Return the (x, y) coordinate for the center point of the cell that contains the specified text.  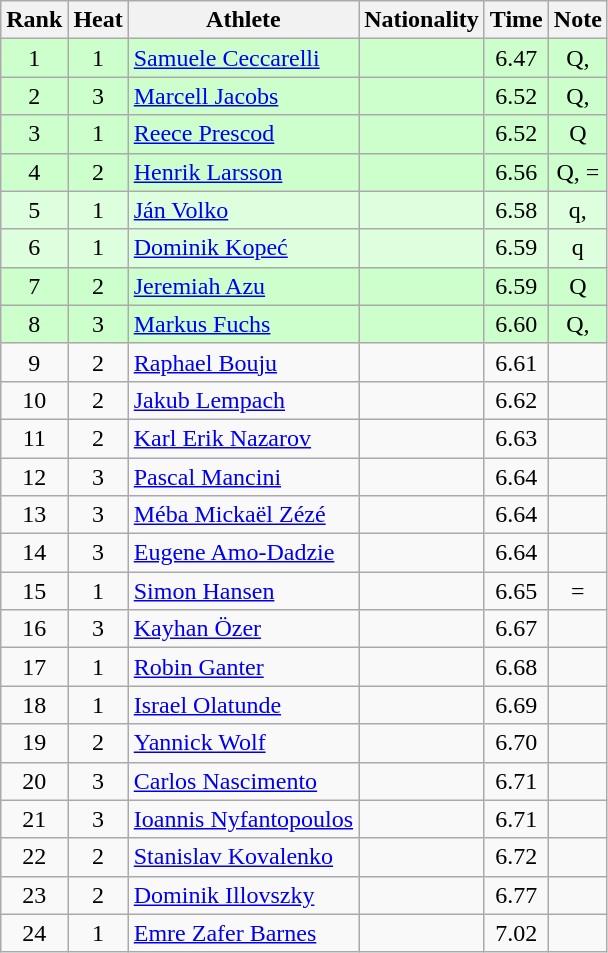
Jeremiah Azu (243, 286)
6.58 (516, 210)
13 (34, 515)
6.47 (516, 58)
Stanislav Kovalenko (243, 857)
15 (34, 591)
11 (34, 438)
Ioannis Nyfantopoulos (243, 819)
Rank (34, 20)
6.68 (516, 667)
6.63 (516, 438)
q, (578, 210)
17 (34, 667)
Henrik Larsson (243, 172)
6.77 (516, 895)
14 (34, 553)
6 (34, 248)
5 (34, 210)
16 (34, 629)
Nationality (422, 20)
Carlos Nascimento (243, 781)
Heat (98, 20)
6.65 (516, 591)
6.69 (516, 705)
7.02 (516, 933)
Raphael Bouju (243, 362)
Note (578, 20)
23 (34, 895)
8 (34, 324)
q (578, 248)
Pascal Mancini (243, 477)
Ján Volko (243, 210)
Reece Prescod (243, 134)
6.60 (516, 324)
6.56 (516, 172)
Q, = (578, 172)
Jakub Lempach (243, 400)
9 (34, 362)
7 (34, 286)
Simon Hansen (243, 591)
Marcell Jacobs (243, 96)
Emre Zafer Barnes (243, 933)
Time (516, 20)
6.72 (516, 857)
Eugene Amo-Dadzie (243, 553)
12 (34, 477)
Yannick Wolf (243, 743)
19 (34, 743)
= (578, 591)
Kayhan Özer (243, 629)
4 (34, 172)
22 (34, 857)
Athlete (243, 20)
Dominik Kopeć (243, 248)
Dominik Illovszky (243, 895)
6.67 (516, 629)
24 (34, 933)
6.61 (516, 362)
Karl Erik Nazarov (243, 438)
6.62 (516, 400)
Méba Mickaël Zézé (243, 515)
18 (34, 705)
20 (34, 781)
6.70 (516, 743)
10 (34, 400)
Samuele Ceccarelli (243, 58)
Markus Fuchs (243, 324)
Robin Ganter (243, 667)
Israel Olatunde (243, 705)
21 (34, 819)
